Detect which cell encompasses the target text, then output its [X, Y] center coordinate. 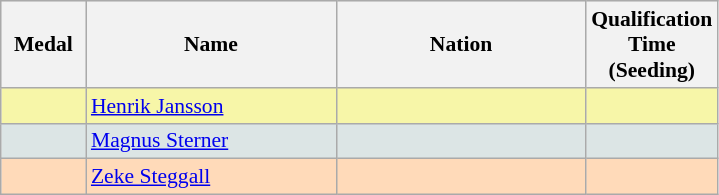
Nation [461, 44]
Henrik Jansson [211, 106]
Qualification Time (Seeding) [652, 44]
Zeke Steggall [211, 177]
Medal [44, 44]
Magnus Sterner [211, 141]
Name [211, 44]
